Detect which cell encompasses the target text, then output its [x, y] center coordinate. 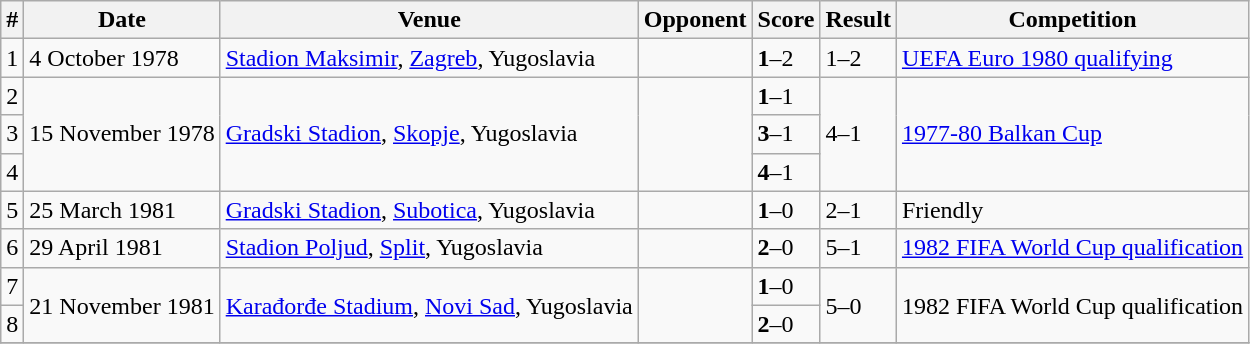
3–1 [786, 134]
15 November 1978 [122, 134]
5–1 [858, 248]
1–1 [786, 96]
2 [12, 96]
1 [12, 58]
4 October 1978 [122, 58]
Stadion Maksimir, Zagreb, Yugoslavia [429, 58]
Date [122, 20]
21 November 1981 [122, 305]
Friendly [1072, 210]
5–0 [858, 305]
# [12, 20]
8 [12, 324]
7 [12, 286]
Karađorđe Stadium, Novi Sad, Yugoslavia [429, 305]
Venue [429, 20]
Gradski Stadion, Skopje, Yugoslavia [429, 134]
25 March 1981 [122, 210]
6 [12, 248]
29 April 1981 [122, 248]
Opponent [695, 20]
Score [786, 20]
4 [12, 172]
2–1 [858, 210]
Stadion Poljud, Split, Yugoslavia [429, 248]
Result [858, 20]
Gradski Stadion, Subotica, Yugoslavia [429, 210]
UEFA Euro 1980 qualifying [1072, 58]
3 [12, 134]
Competition [1072, 20]
5 [12, 210]
1977-80 Balkan Cup [1072, 134]
